Search for the cell housing the specified text and yield its [x, y] center coordinate. 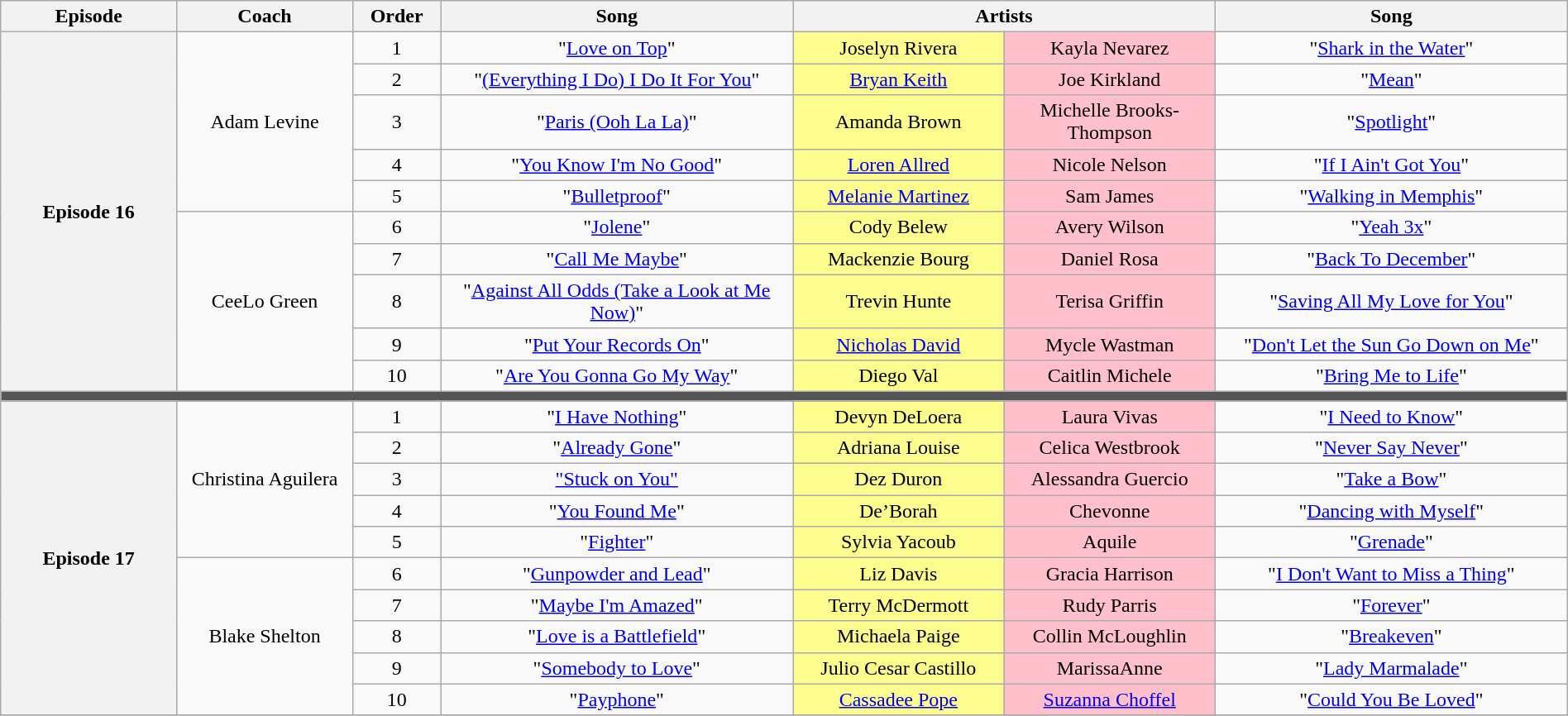
Michelle Brooks-Thompson [1110, 122]
"Maybe I'm Amazed" [617, 605]
"Mean" [1391, 79]
"Payphone" [617, 699]
"Walking in Memphis" [1391, 196]
Episode 16 [89, 212]
"Yeah 3x" [1391, 227]
"Fighter" [617, 542]
Joe Kirkland [1110, 79]
Suzanna Choffel [1110, 699]
Bryan Keith [898, 79]
Kayla Nevarez [1110, 48]
Adam Levine [265, 122]
CeeLo Green [265, 301]
"Call Me Maybe" [617, 259]
"Against All Odds (Take a Look at Me Now)" [617, 301]
Nicholas David [898, 344]
"(Everything I Do) I Do It For You" [617, 79]
Artists [1004, 17]
"Somebody to Love" [617, 668]
Celica Westbrook [1110, 448]
"Love is a Battlefield" [617, 637]
MarissaAnne [1110, 668]
Terry McDermott [898, 605]
Episode 17 [89, 557]
"Grenade" [1391, 542]
"Spotlight" [1391, 122]
Terisa Griffin [1110, 301]
Mackenzie Bourg [898, 259]
Nicole Nelson [1110, 165]
"Bulletproof" [617, 196]
"If I Ain't Got You" [1391, 165]
"Are You Gonna Go My Way" [617, 375]
"I Have Nothing" [617, 416]
"Jolene" [617, 227]
Julio Cesar Castillo [898, 668]
Amanda Brown [898, 122]
"I Don't Want to Miss a Thing" [1391, 574]
"Could You Be Loved" [1391, 699]
"Take a Bow" [1391, 480]
Cassadee Pope [898, 699]
Diego Val [898, 375]
"Love on Top" [617, 48]
Order [396, 17]
"Back To December" [1391, 259]
"Gunpowder and Lead" [617, 574]
Trevin Hunte [898, 301]
Adriana Louise [898, 448]
"Never Say Never" [1391, 448]
Gracia Harrison [1110, 574]
Daniel Rosa [1110, 259]
Collin McLoughlin [1110, 637]
"Shark in the Water" [1391, 48]
Coach [265, 17]
Christina Aguilera [265, 479]
"Already Gone" [617, 448]
"Lady Marmalade" [1391, 668]
Devyn DeLoera [898, 416]
"Paris (Ooh La La)" [617, 122]
"Forever" [1391, 605]
Michaela Paige [898, 637]
Episode [89, 17]
"Bring Me to Life" [1391, 375]
"Breakeven" [1391, 637]
"You Found Me" [617, 511]
"Stuck on You" [617, 480]
Caitlin Michele [1110, 375]
"Don't Let the Sun Go Down on Me" [1391, 344]
"I Need to Know" [1391, 416]
De’Borah [898, 511]
Loren Allred [898, 165]
"Dancing with Myself" [1391, 511]
Avery Wilson [1110, 227]
Joselyn Rivera [898, 48]
Liz Davis [898, 574]
Rudy Parris [1110, 605]
Mycle Wastman [1110, 344]
Melanie Martinez [898, 196]
Aquile [1110, 542]
Blake Shelton [265, 637]
Laura Vivas [1110, 416]
"You Know I'm No Good" [617, 165]
Chevonne [1110, 511]
"Saving All My Love for You" [1391, 301]
Cody Belew [898, 227]
Alessandra Guercio [1110, 480]
Sam James [1110, 196]
"Put Your Records On" [617, 344]
Sylvia Yacoub [898, 542]
Dez Duron [898, 480]
